Locate the cell with the specified text and output its (x, y) center coordinate. 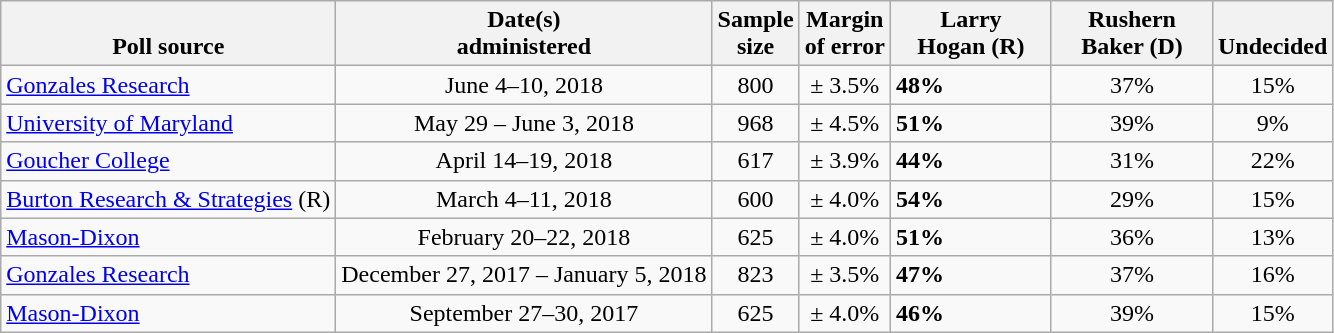
16% (1272, 275)
University of Maryland (168, 123)
LarryHogan (R) (970, 34)
September 27–30, 2017 (524, 313)
Samplesize (756, 34)
29% (1132, 199)
54% (970, 199)
April 14–19, 2018 (524, 161)
47% (970, 275)
46% (970, 313)
Burton Research & Strategies (R) (168, 199)
13% (1272, 237)
May 29 – June 3, 2018 (524, 123)
44% (970, 161)
617 (756, 161)
February 20–22, 2018 (524, 237)
22% (1272, 161)
600 (756, 199)
December 27, 2017 – January 5, 2018 (524, 275)
48% (970, 85)
Undecided (1272, 34)
Marginof error (844, 34)
March 4–11, 2018 (524, 199)
9% (1272, 123)
± 4.5% (844, 123)
Poll source (168, 34)
± 3.9% (844, 161)
31% (1132, 161)
800 (756, 85)
June 4–10, 2018 (524, 85)
823 (756, 275)
36% (1132, 237)
Date(s)administered (524, 34)
968 (756, 123)
Goucher College (168, 161)
RushernBaker (D) (1132, 34)
